Detect which cell encompasses the target text, then output its [X, Y] center coordinate. 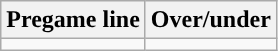
Over/under [210, 20]
Pregame line [74, 20]
